Output the [x, y] coordinate of the center of the cell containing the given text.  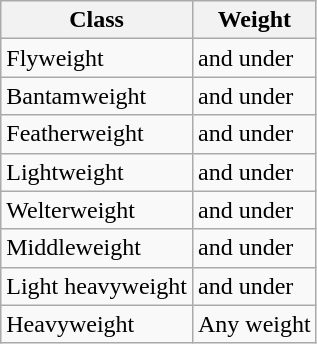
Class [97, 20]
Lightweight [97, 172]
Welterweight [97, 210]
Bantamweight [97, 96]
Flyweight [97, 58]
Middleweight [97, 248]
Any weight [254, 324]
Featherweight [97, 134]
Heavyweight [97, 324]
Light heavyweight [97, 286]
Weight [254, 20]
